Extract the [X, Y] coordinate from the center of the cell holding the provided text.  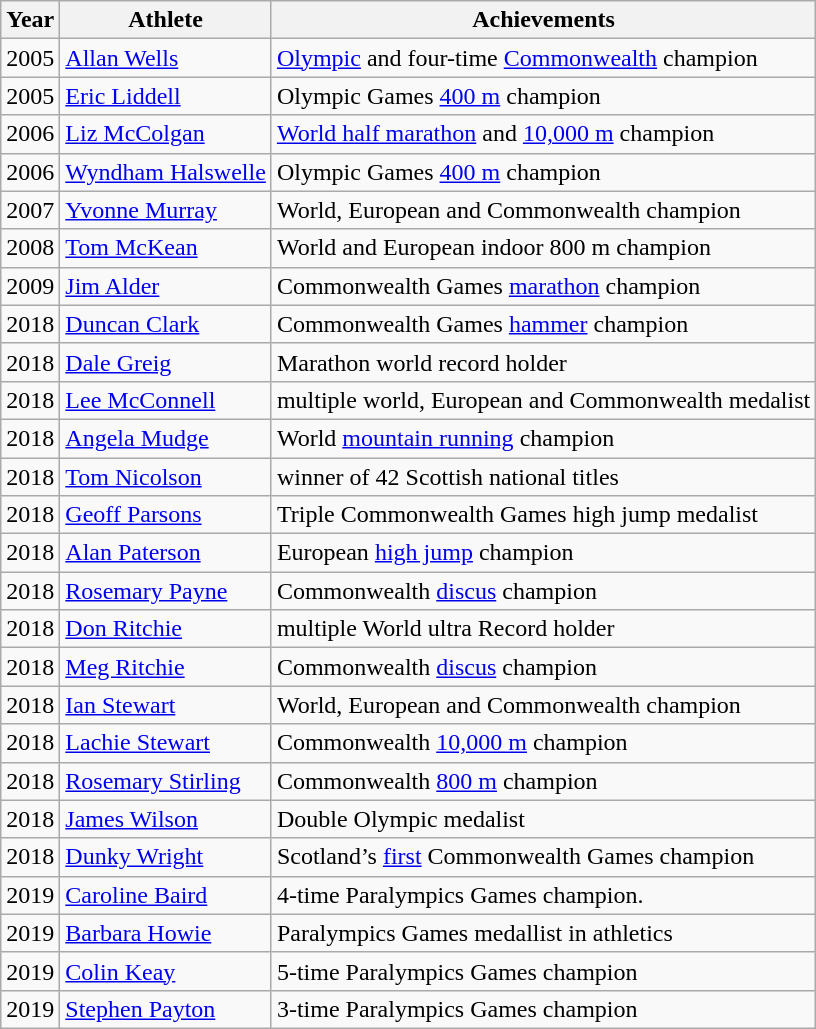
2009 [30, 286]
Dale Greig [166, 362]
Tom McKean [166, 248]
winner of 42 Scottish national titles [543, 477]
Dunky Wright [166, 857]
Ian Stewart [166, 705]
Meg Ritchie [166, 667]
World mountain running champion [543, 438]
5-time Paralympics Games champion [543, 971]
Jim Alder [166, 286]
Commonwealth 800 m champion [543, 781]
Geoff Parsons [166, 515]
3-time Paralympics Games champion [543, 1009]
Lachie Stewart [166, 743]
Year [30, 20]
Commonwealth Games marathon champion [543, 286]
Athlete [166, 20]
Caroline Baird [166, 895]
Eric Liddell [166, 96]
Liz McColgan [166, 134]
Colin Keay [166, 971]
Double Olympic medalist [543, 819]
Barbara Howie [166, 933]
World and European indoor 800 m champion [543, 248]
Wyndham Halswelle [166, 172]
4-time Paralympics Games champion. [543, 895]
Commonwealth Games hammer champion [543, 324]
Marathon world record holder [543, 362]
Lee McConnell [166, 400]
Rosemary Stirling [166, 781]
Olympic and four-time Commonwealth champion [543, 58]
Alan Paterson [166, 553]
Stephen Payton [166, 1009]
Angela Mudge [166, 438]
European high jump champion [543, 553]
Tom Nicolson [166, 477]
Allan Wells [166, 58]
Rosemary Payne [166, 591]
2008 [30, 248]
James Wilson [166, 819]
Achievements [543, 20]
Yvonne Murray [166, 210]
Don Ritchie [166, 629]
Triple Commonwealth Games high jump medalist [543, 515]
Commonwealth 10,000 m champion [543, 743]
multiple world, European and Commonwealth medalist [543, 400]
Paralympics Games medallist in athletics [543, 933]
Duncan Clark [166, 324]
multiple World ultra Record holder [543, 629]
2007 [30, 210]
Scotland’s first Commonwealth Games champion [543, 857]
World half marathon and 10,000 m champion [543, 134]
